Extract the (x, y) coordinate from the center of the cell holding the provided text.  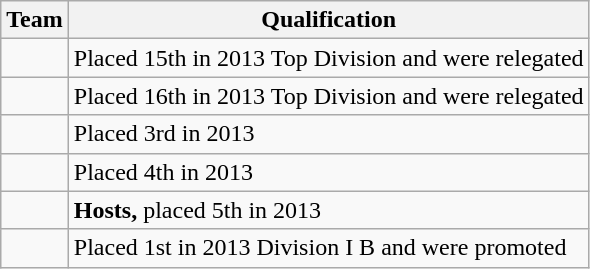
Hosts, placed 5th in 2013 (328, 210)
Placed 4th in 2013 (328, 172)
Placed 16th in 2013 Top Division and were relegated (328, 96)
Placed 15th in 2013 Top Division and were relegated (328, 58)
Placed 1st in 2013 Division I B and were promoted (328, 248)
Team (35, 20)
Qualification (328, 20)
Placed 3rd in 2013 (328, 134)
